Return the [X, Y] coordinate for the center point of the cell that contains the specified text.  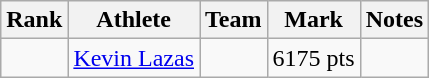
Team [234, 20]
Athlete [134, 20]
Notes [394, 20]
Kevin Lazas [134, 58]
Mark [314, 20]
Rank [34, 20]
6175 pts [314, 58]
